For the text-containing cell, return its midpoint in (X, Y) coordinate format. 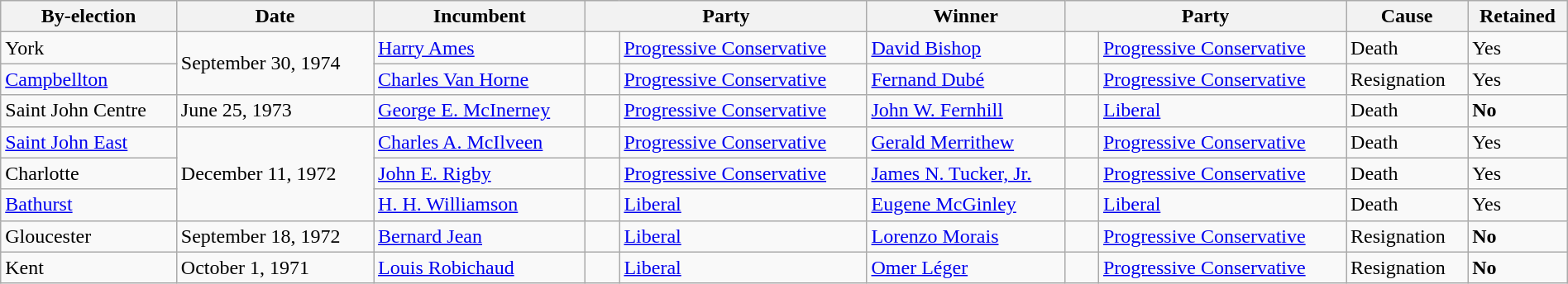
George E. McInerney (480, 111)
Gloucester (89, 236)
Harry Ames (480, 48)
Saint John East (89, 142)
Gerald Merrithew (966, 142)
September 18, 1972 (275, 236)
Retained (1518, 17)
June 25, 1973 (275, 111)
York (89, 48)
Charlotte (89, 173)
Louis Robichaud (480, 267)
Cause (1408, 17)
Omer Léger (966, 267)
Campbellton (89, 79)
James N. Tucker, Jr. (966, 173)
Eugene McGinley (966, 205)
By-election (89, 17)
Charles A. McIlveen (480, 142)
Incumbent (480, 17)
Saint John Centre (89, 111)
Lorenzo Morais (966, 236)
December 11, 1972 (275, 173)
H. H. Williamson (480, 205)
Fernand Dubé (966, 79)
September 30, 1974 (275, 64)
Kent (89, 267)
John E. Rigby (480, 173)
Charles Van Horne (480, 79)
David Bishop (966, 48)
Date (275, 17)
Winner (966, 17)
Bernard Jean (480, 236)
John W. Fernhill (966, 111)
Bathurst (89, 205)
October 1, 1971 (275, 267)
